Determine the [X, Y] coordinate at the center of the cell enclosing the given text.  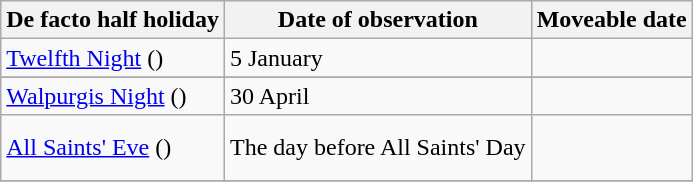
5 January [378, 58]
De facto half holiday [113, 20]
Date of observation [378, 20]
Walpurgis Night () [113, 96]
30 April [378, 96]
Twelfth Night () [113, 58]
Moveable date [612, 20]
All Saints' Eve () [113, 148]
The day before All Saints' Day [378, 148]
